Return (x, y) of the center of cell containing provided text 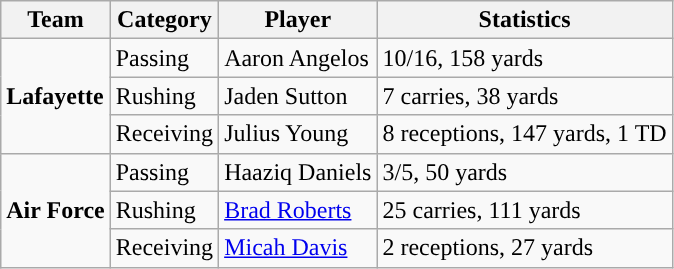
Lafayette (56, 96)
Player (298, 20)
Category (164, 20)
Air Force (56, 210)
Micah Davis (298, 248)
Brad Roberts (298, 210)
Statistics (524, 20)
7 carries, 38 yards (524, 96)
3/5, 50 yards (524, 172)
10/16, 158 yards (524, 58)
Jaden Sutton (298, 96)
Haaziq Daniels (298, 172)
Team (56, 20)
Julius Young (298, 134)
2 receptions, 27 yards (524, 248)
8 receptions, 147 yards, 1 TD (524, 134)
Aaron Angelos (298, 58)
25 carries, 111 yards (524, 210)
